Determine the (x, y) coordinate at the center of the cell enclosing the given text.  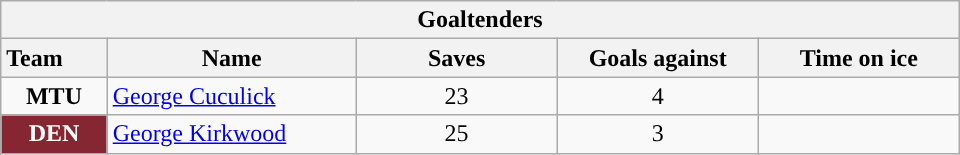
Goals against (658, 58)
DEN (54, 134)
4 (658, 96)
3 (658, 134)
23 (456, 96)
Team (54, 58)
Saves (456, 58)
Name (232, 58)
Time on ice (858, 58)
MTU (54, 96)
25 (456, 134)
George Kirkwood (232, 134)
Goaltenders (480, 20)
George Cuculick (232, 96)
